For the text-containing cell, return its midpoint in [x, y] coordinate format. 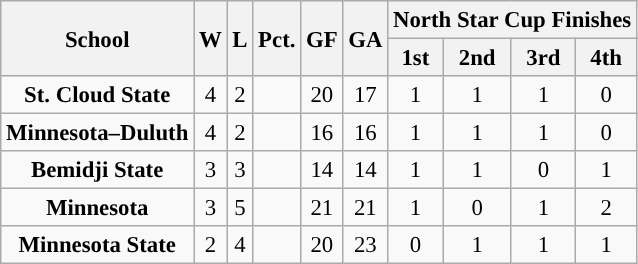
Minnesota–Duluth [98, 133]
2nd [477, 58]
4th [606, 58]
23 [366, 245]
5 [240, 208]
Minnesota State [98, 245]
GA [366, 38]
3rd [543, 58]
Pct. [277, 38]
17 [366, 95]
GF [322, 38]
St. Cloud State [98, 95]
North Star Cup Finishes [512, 20]
L [240, 38]
1st [416, 58]
W [210, 38]
Minnesota [98, 208]
Bemidji State [98, 170]
School [98, 38]
